Search for the cell housing the specified text and yield its (x, y) center coordinate. 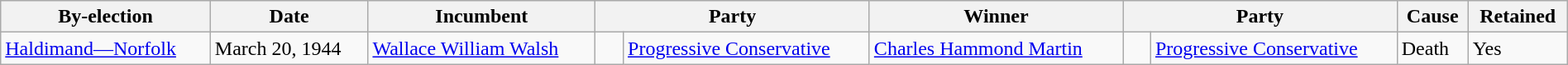
Incumbent (481, 17)
March 20, 1944 (289, 48)
Death (1432, 48)
Yes (1518, 48)
Date (289, 17)
Wallace William Walsh (481, 48)
Retained (1518, 17)
Winner (996, 17)
Cause (1432, 17)
By-election (106, 17)
Haldimand—Norfolk (106, 48)
Charles Hammond Martin (996, 48)
